For the text-containing cell, return its midpoint in (X, Y) coordinate format. 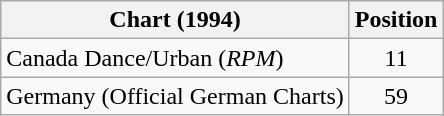
59 (396, 96)
11 (396, 58)
Chart (1994) (175, 20)
Germany (Official German Charts) (175, 96)
Canada Dance/Urban (RPM) (175, 58)
Position (396, 20)
